Scan for the cell matching the given text and deliver its (x, y) coordinate at center. 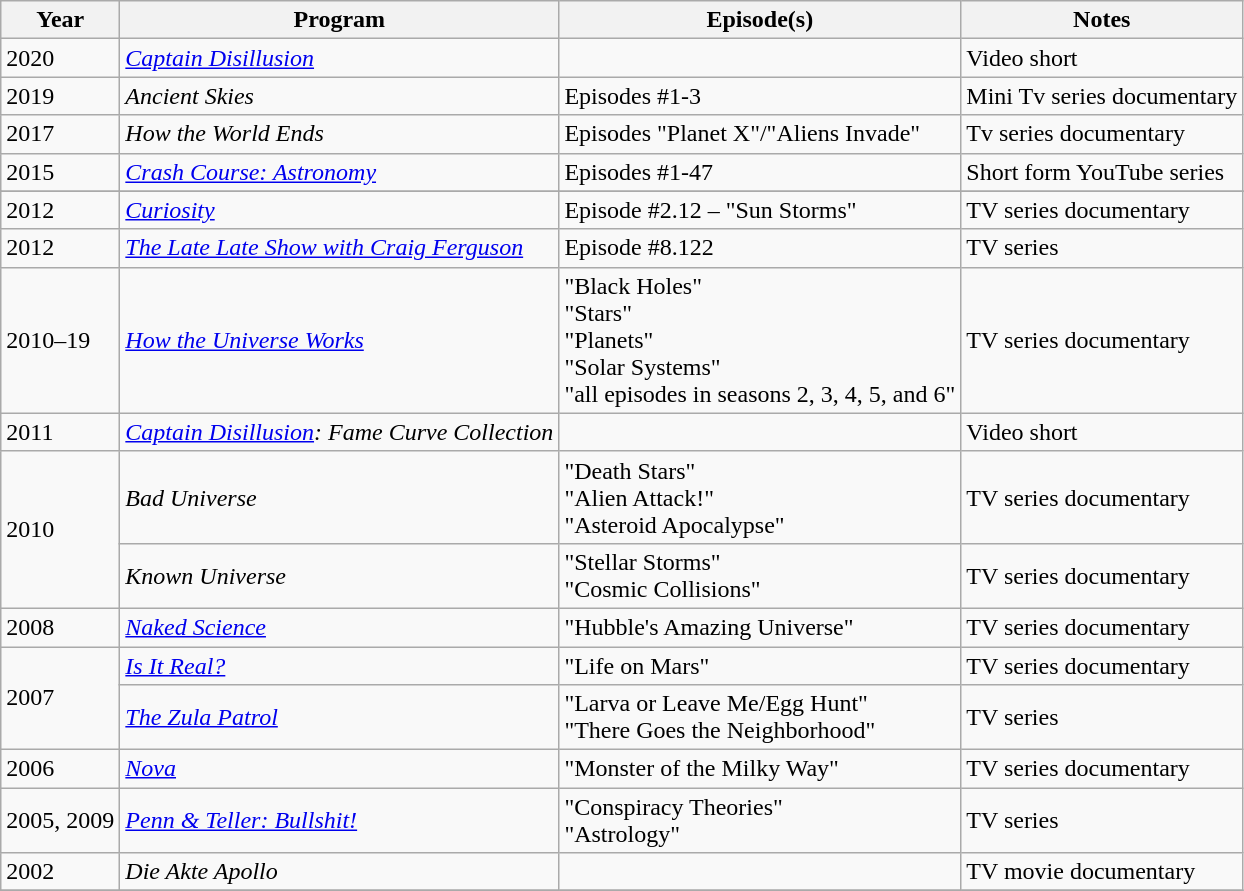
2010–19 (60, 340)
"Conspiracy Theories""Astrology" (760, 820)
2019 (60, 96)
Curiosity (340, 210)
Known Universe (340, 576)
TV movie documentary (1102, 872)
Episodes #1-47 (760, 172)
"Black Holes""Stars""Planets""Solar Systems""all episodes in seasons 2, 3, 4, 5, and 6" (760, 340)
"Larva or Leave Me/Egg Hunt""There Goes the Neighborhood" (760, 718)
Episodes #1-3 (760, 96)
Nova (340, 769)
How the World Ends (340, 134)
2020 (60, 58)
Ancient Skies (340, 96)
2010 (60, 530)
Short form YouTube series (1102, 172)
Episode(s) (760, 20)
"Life on Mars" (760, 665)
Captain Disillusion: Fame Curve Collection (340, 432)
Die Akte Apollo (340, 872)
Tv series documentary (1102, 134)
2002 (60, 872)
Crash Course: Astronomy (340, 172)
Year (60, 20)
The Zula Patrol (340, 718)
2006 (60, 769)
"Monster of the Milky Way" (760, 769)
Notes (1102, 20)
Program (340, 20)
2008 (60, 627)
2017 (60, 134)
Episode #2.12 – "Sun Storms" (760, 210)
2007 (60, 698)
Mini Tv series documentary (1102, 96)
Captain Disillusion (340, 58)
Naked Science (340, 627)
2011 (60, 432)
Episodes "Planet X"/"Aliens Invade" (760, 134)
Penn & Teller: Bullshit! (340, 820)
Is It Real? (340, 665)
"Hubble's Amazing Universe" (760, 627)
Bad Universe (340, 497)
2015 (60, 172)
2005, 2009 (60, 820)
Episode #8.122 (760, 248)
"Stellar Storms""Cosmic Collisions" (760, 576)
The Late Late Show with Craig Ferguson (340, 248)
"Death Stars""Alien Attack!""Asteroid Apocalypse" (760, 497)
How the Universe Works (340, 340)
